Capture the cell that displays the provided text and extract its (x, y) central coordinate. 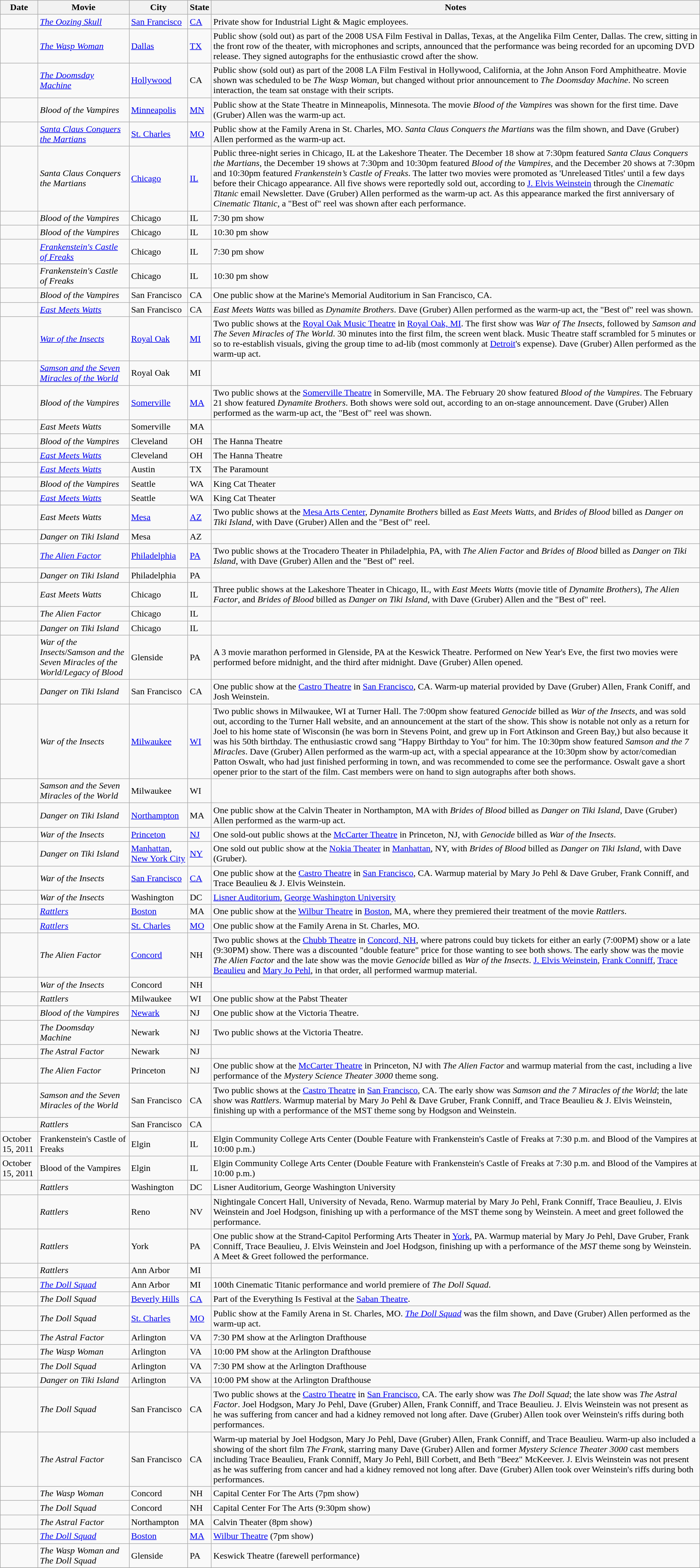
Public show at the Family Arena in St. Charles, MO. The Doll Squad was the film shown, and Dave (Gruber) Allen performed as the warm-up act. (455, 1318)
The Oozing Skull (83, 22)
One public show at the Family Arena in St. Charles, MO. (455, 926)
Beverly Hills (159, 1299)
Austin (159, 470)
Keswick Theatre (farewell performance) (455, 1555)
One sold out public show at the Nokia Theater in Manhattan, NY, with Brides of Blood billed as Danger on Tiki Island, with Dave (Gruber). (455, 854)
Dallas (159, 46)
Part of the Everything Is Festival at the Saban Theatre. (455, 1299)
The Wasp Woman and The Doll Squad (83, 1555)
One public show at the Victoria Theatre. (455, 1013)
One public show at the Wilbur Theatre in Boston, MA, where they premiered their treatment of the movie Rattlers. (455, 911)
Wilbur Theatre (7pm show) (455, 1536)
100th Cinematic Titanic performance and world premiere of The Doll Squad. (455, 1285)
Calvin Theater (8pm show) (455, 1522)
War of the Insects/Samson and the Seven Miracles of the World/Legacy of Blood (83, 657)
One public show at the Marine's Memorial Auditorium in San Francisco, CA. (455, 295)
York (159, 1246)
Minneapolis (159, 110)
City (159, 7)
Capital Center For The Arts (7pm show) (455, 1494)
Hollywood (159, 80)
Two public shows at the Victoria Theatre. (455, 1032)
Reno (159, 1212)
One public show at the Castro Theatre in San Francisco, CA. Warm-up material provided by Dave (Gruber) Allen, Frank Coniff, and Josh Weinstein. (455, 692)
MN (200, 110)
Movie (83, 7)
One public show at the Pabst Theater (455, 999)
Notes (455, 7)
NY (200, 854)
Capital Center For The Arts (9:30pm show) (455, 1508)
Private show for Industrial Light & Magic employees. (455, 22)
Manhattan, New York City (159, 854)
NV (200, 1212)
One sold-out public shows at the McCarter Theatre in Princeton, NJ, with Genocide billed as War of the Insects. (455, 834)
Date (19, 7)
The Paramount (455, 470)
State (200, 7)
East Meets Watts was billed as Dynamite Brothers. Dave (Gruber) Allen performed as the warm-up act, the "Best of" reel was shown. (455, 309)
